Scan for the cell matching the given text and deliver its (X, Y) coordinate at center. 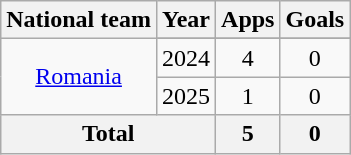
Total (108, 134)
Year (186, 20)
2025 (186, 96)
2024 (186, 58)
1 (248, 96)
Romania (79, 77)
5 (248, 134)
National team (79, 20)
Goals (315, 20)
Apps (248, 20)
4 (248, 58)
